Return (X, Y) of the center of cell containing provided text 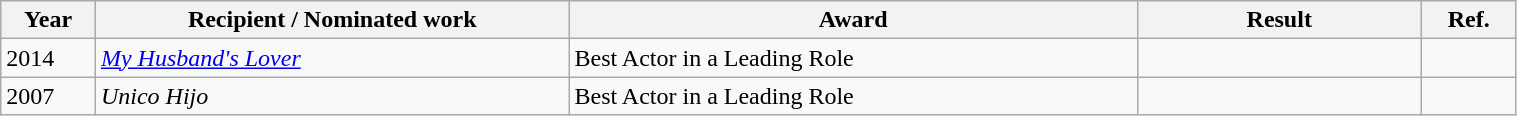
My Husband's Lover (332, 58)
Ref. (1468, 20)
Unico Hijo (332, 96)
Recipient / Nominated work (332, 20)
Result (1279, 20)
2007 (48, 96)
Award (853, 20)
2014 (48, 58)
Year (48, 20)
